Return the [x, y] coordinate for the center point of the cell that contains the specified text.  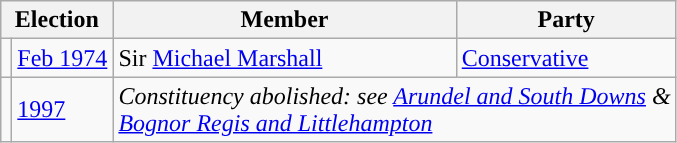
Sir Michael Marshall [284, 58]
Constituency abolished: see Arundel and South Downs & Bognor Regis and Littlehampton [394, 110]
Election [57, 20]
Member [284, 20]
Feb 1974 [62, 58]
Conservative [566, 58]
1997 [62, 110]
Party [566, 20]
